Provide the (X, Y) coordinate of the cell's center where the given text is located.  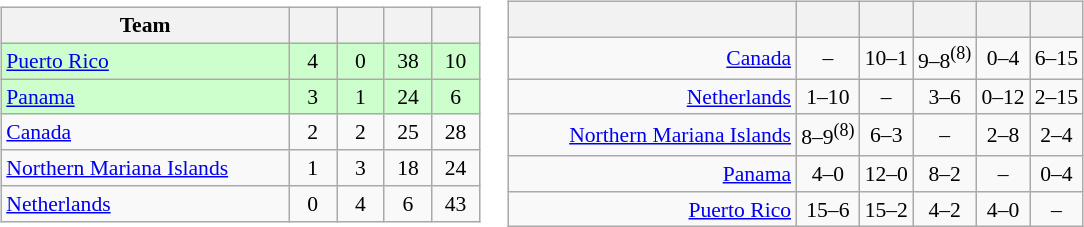
6–3 (886, 134)
8–2 (945, 174)
12–0 (886, 174)
10–1 (886, 58)
Team (145, 26)
0–12 (1002, 97)
9–8(8) (945, 58)
28 (456, 132)
25 (408, 132)
15–6 (828, 209)
2–15 (1056, 97)
6–15 (1056, 58)
1–10 (828, 97)
8–9(8) (828, 134)
3–6 (945, 97)
2–4 (1056, 134)
38 (408, 61)
4–2 (945, 209)
18 (408, 168)
15–2 (886, 209)
2–8 (1002, 134)
10 (456, 61)
43 (456, 204)
